Search for the cell housing the specified text and yield its (X, Y) center coordinate. 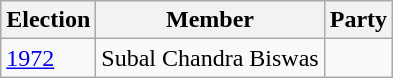
1972 (48, 58)
Election (48, 20)
Party (358, 20)
Subal Chandra Biswas (210, 58)
Member (210, 20)
